Provide the [x, y] coordinate of the cell's center where the given text is located.  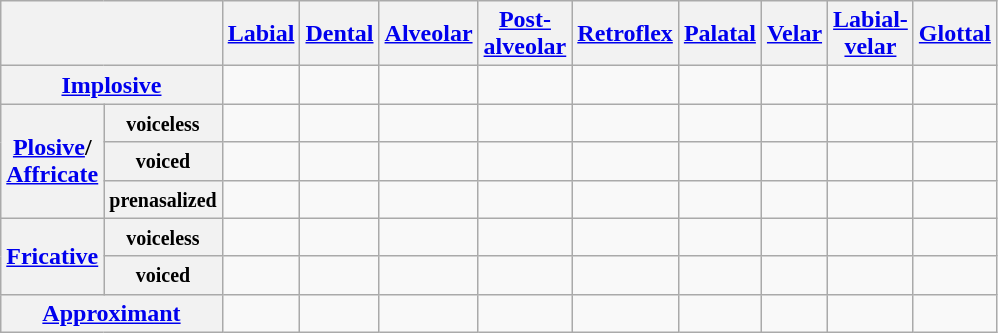
Labial-velar [871, 34]
prenasalized [163, 199]
Labial [261, 34]
Post-alveolar [525, 34]
Glottal [954, 34]
Retroflex [626, 34]
Approximant [112, 313]
Velar [794, 34]
Alveolar [428, 34]
Fricative [52, 256]
Palatal [720, 34]
Implosive [112, 85]
Plosive/Affricate [52, 161]
Dental [340, 34]
